Return [X, Y] of the center of cell containing provided text 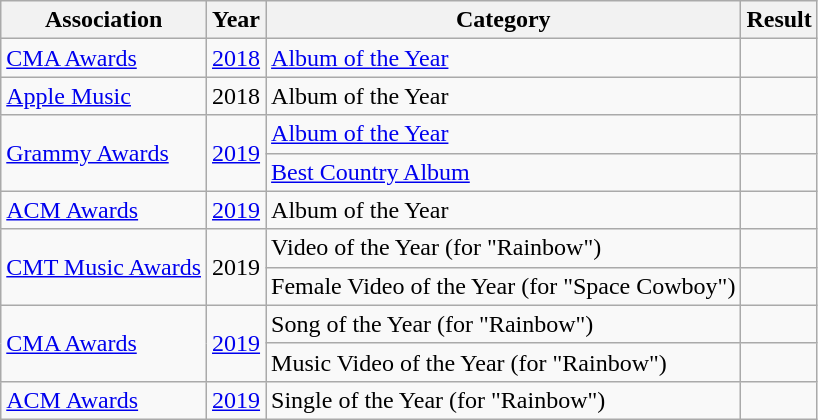
Video of the Year (for "Rainbow") [504, 248]
Best Country Album [504, 172]
Music Video of the Year (for "Rainbow") [504, 362]
Female Video of the Year (for "Space Cowboy") [504, 286]
Year [236, 20]
Result [779, 20]
Single of the Year (for "Rainbow") [504, 400]
Apple Music [104, 96]
Song of the Year (for "Rainbow") [504, 324]
Category [504, 20]
CMT Music Awards [104, 267]
Grammy Awards [104, 153]
Association [104, 20]
